Determine the (X, Y) coordinate at the center of the cell enclosing the given text.  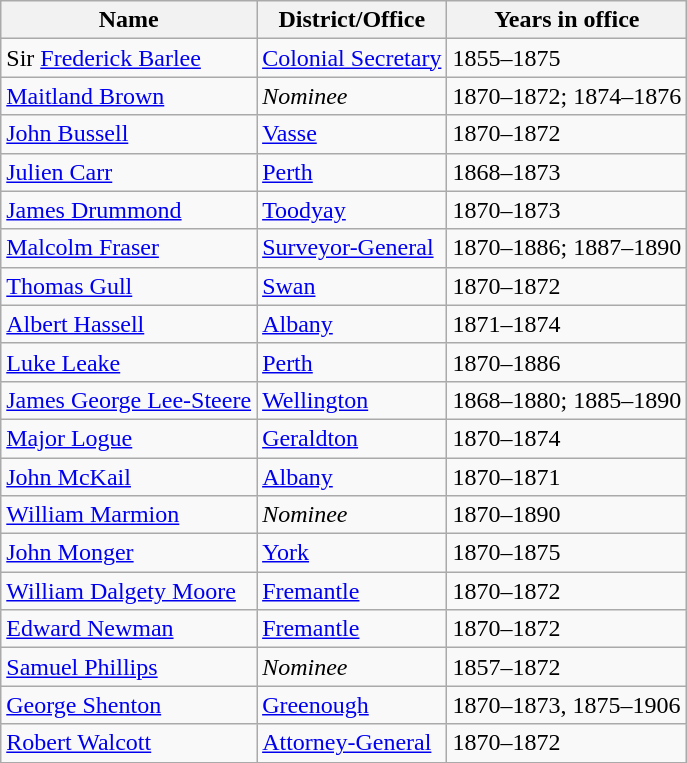
John Monger (129, 553)
James Drummond (129, 210)
James George Lee-Steere (129, 400)
Wellington (352, 400)
Colonial Secretary (352, 58)
1870–1875 (567, 553)
1870–1871 (567, 477)
Surveyor-General (352, 248)
Maitland Brown (129, 96)
1870–1872; 1874–1876 (567, 96)
1857–1872 (567, 667)
Vasse (352, 134)
1870–1886 (567, 362)
1870–1886; 1887–1890 (567, 248)
Years in office (567, 20)
Malcolm Fraser (129, 248)
William Marmion (129, 515)
Geraldton (352, 438)
Name (129, 20)
Robert Walcott (129, 743)
1871–1874 (567, 324)
Samuel Phillips (129, 667)
1870–1890 (567, 515)
John McKail (129, 477)
1868–1880; 1885–1890 (567, 400)
Attorney-General (352, 743)
District/Office (352, 20)
1855–1875 (567, 58)
Edward Newman (129, 629)
1870–1873 (567, 210)
Toodyay (352, 210)
Luke Leake (129, 362)
1870–1874 (567, 438)
John Bussell (129, 134)
William Dalgety Moore (129, 591)
Albert Hassell (129, 324)
Greenough (352, 705)
Sir Frederick Barlee (129, 58)
Julien Carr (129, 172)
Major Logue (129, 438)
1868–1873 (567, 172)
Swan (352, 286)
Thomas Gull (129, 286)
York (352, 553)
1870–1873, 1875–1906 (567, 705)
George Shenton (129, 705)
